Provide the (x, y) coordinate of the cell's center where the given text is located.  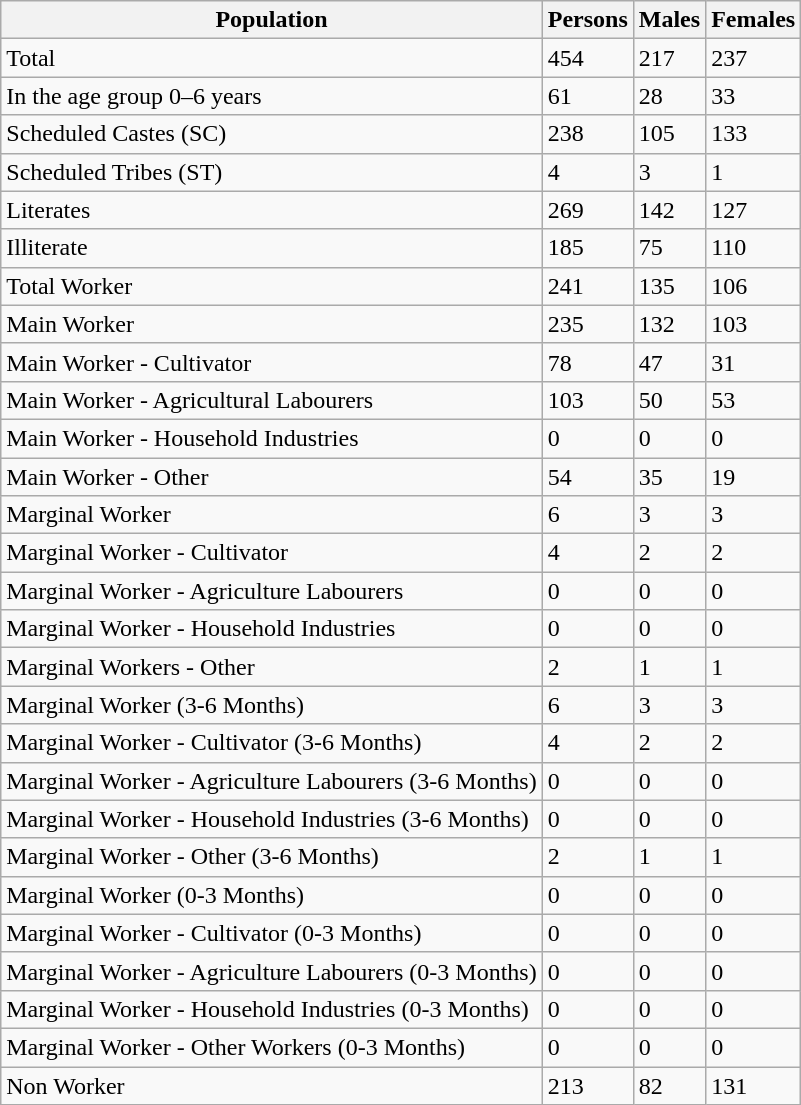
133 (754, 134)
Marginal Worker - Agriculture Labourers (3-6 Months) (272, 781)
Non Worker (272, 1085)
Population (272, 20)
238 (588, 134)
Total Worker (272, 286)
237 (754, 58)
Marginal Worker - Other Workers (0-3 Months) (272, 1047)
185 (588, 248)
Main Worker - Cultivator (272, 362)
454 (588, 58)
269 (588, 210)
78 (588, 362)
47 (669, 362)
Literates (272, 210)
241 (588, 286)
105 (669, 134)
Marginal Worker - Household Industries (272, 629)
Marginal Worker - Household Industries (0-3 Months) (272, 1009)
Marginal Worker - Other (3-6 Months) (272, 857)
132 (669, 324)
213 (588, 1085)
In the age group 0–6 years (272, 96)
Main Worker - Agricultural Labourers (272, 400)
Main Worker - Other (272, 477)
19 (754, 477)
54 (588, 477)
61 (588, 96)
Females (754, 20)
53 (754, 400)
Main Worker (272, 324)
Marginal Worker (0-3 Months) (272, 895)
Marginal Worker - Agriculture Labourers (0-3 Months) (272, 971)
Marginal Worker - Cultivator (272, 553)
50 (669, 400)
135 (669, 286)
Scheduled Castes (SC) (272, 134)
Marginal Worker - Agriculture Labourers (272, 591)
35 (669, 477)
Marginal Worker (272, 515)
Illiterate (272, 248)
131 (754, 1085)
Scheduled Tribes (ST) (272, 172)
127 (754, 210)
75 (669, 248)
Marginal Workers - Other (272, 667)
Marginal Worker - Household Industries (3-6 Months) (272, 819)
Main Worker - Household Industries (272, 438)
28 (669, 96)
Marginal Worker - Cultivator (3-6 Months) (272, 743)
Males (669, 20)
Total (272, 58)
217 (669, 58)
235 (588, 324)
82 (669, 1085)
31 (754, 362)
Persons (588, 20)
Marginal Worker - Cultivator (0-3 Months) (272, 933)
33 (754, 96)
106 (754, 286)
110 (754, 248)
142 (669, 210)
Marginal Worker (3-6 Months) (272, 705)
